Extract the (X, Y) coordinate from the center of the cell holding the provided text.  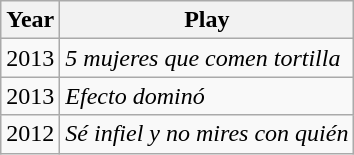
Play (207, 20)
Year (30, 20)
Sé infiel y no mires con quién (207, 134)
2012 (30, 134)
5 mujeres que comen tortilla (207, 58)
Efecto dominó (207, 96)
